Capture the cell that displays the provided text and extract its [X, Y] central coordinate. 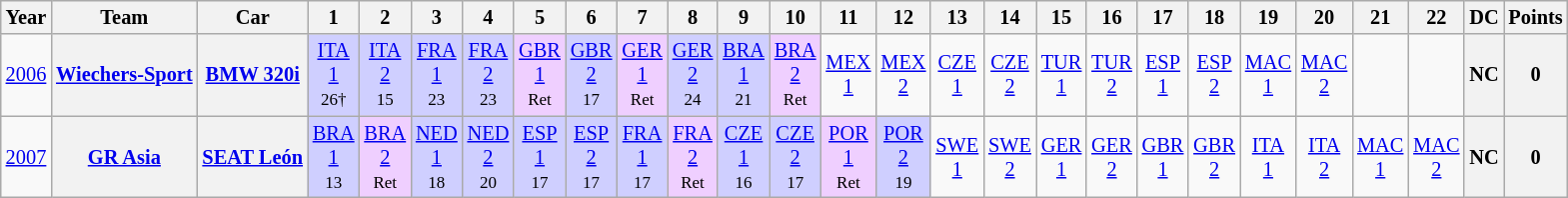
MEX1 [847, 75]
5 [540, 17]
BMW 320i [253, 75]
ESP117 [540, 157]
22 [1436, 17]
GBR2 [1214, 157]
SEAT León [253, 157]
2 [385, 17]
TUR2 [1111, 75]
Car [253, 17]
CZE1 [957, 75]
GBR217 [592, 75]
CZE2 [1009, 75]
13 [957, 17]
GER224 [693, 75]
GR Asia [124, 157]
FRA223 [489, 75]
8 [693, 17]
ITA1 [1268, 157]
2007 [26, 157]
MEX2 [903, 75]
ESP1 [1163, 75]
4 [489, 17]
TUR1 [1061, 75]
SWE1 [957, 157]
ITA2 [1324, 157]
9 [744, 17]
ITA126† [334, 75]
6 [592, 17]
18 [1214, 17]
Points [1536, 17]
15 [1061, 17]
CZE217 [795, 157]
17 [1163, 17]
BRA113 [334, 157]
ITA215 [385, 75]
ESP2 [1214, 75]
7 [642, 17]
21 [1380, 17]
1 [334, 17]
10 [795, 17]
NED220 [489, 157]
GBR1 [1163, 157]
Team [124, 17]
3 [437, 17]
20 [1324, 17]
14 [1009, 17]
ESP217 [592, 157]
12 [903, 17]
2006 [26, 75]
Wiechers-Sport [124, 75]
SWE2 [1009, 157]
16 [1111, 17]
Year [26, 17]
GER2 [1111, 157]
POR1Ret [847, 157]
19 [1268, 17]
BRA121 [744, 75]
CZE116 [744, 157]
POR219 [903, 157]
NED118 [437, 157]
GER1 [1061, 157]
FRA117 [642, 157]
11 [847, 17]
DC [1483, 17]
GBR1Ret [540, 75]
FRA123 [437, 75]
GER1Ret [642, 75]
FRA2Ret [693, 157]
